Detect which cell encompasses the target text, then output its (X, Y) center coordinate. 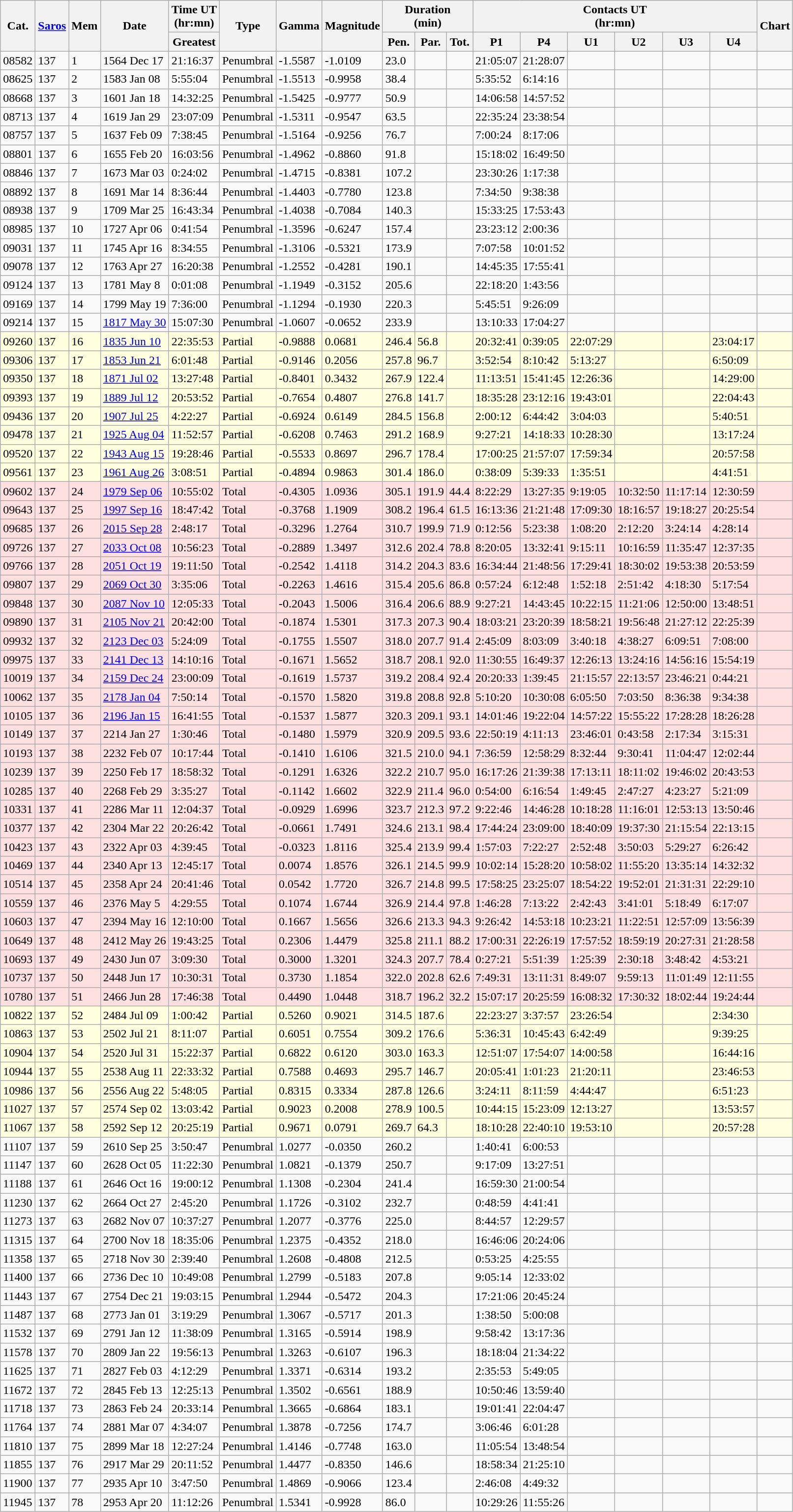
2484 Jul 09 (135, 1015)
20:11:52 (194, 1465)
10285 (18, 790)
241.4 (398, 1184)
71.9 (459, 528)
4:18:30 (686, 585)
-1.1949 (299, 285)
10331 (18, 809)
Pen. (398, 42)
32 (85, 641)
18:30:02 (639, 566)
19:52:01 (639, 884)
250.7 (398, 1165)
18:35:28 (497, 397)
3:50:47 (194, 1147)
5:23:38 (544, 528)
14:18:33 (544, 435)
7:22:27 (544, 847)
21:28:07 (544, 60)
7:50:14 (194, 697)
1.5507 (352, 641)
0:12:56 (497, 528)
23:30:26 (497, 173)
2250 Feb 17 (135, 772)
12:27:24 (194, 1446)
09478 (18, 435)
59 (85, 1147)
16:20:38 (194, 267)
21 (85, 435)
13:17:24 (734, 435)
-0.3776 (352, 1221)
U1 (591, 42)
2:48:17 (194, 528)
22:23:27 (497, 1015)
16 (85, 341)
39 (85, 772)
20:20:33 (497, 678)
10:58:02 (591, 866)
-0.0929 (299, 809)
319.8 (398, 697)
4:22:27 (194, 416)
17:44:24 (497, 828)
13:27:51 (544, 1165)
9:19:05 (591, 491)
0.0791 (352, 1127)
2935 Apr 10 (135, 1483)
5:55:04 (194, 79)
214.4 (431, 903)
11315 (18, 1240)
187.6 (431, 1015)
7:34:50 (497, 191)
09890 (18, 622)
2628 Oct 05 (135, 1165)
1.2764 (352, 528)
53 (85, 1034)
4:29:55 (194, 903)
2033 Oct 08 (135, 547)
2376 May 5 (135, 903)
63 (85, 1221)
260.2 (398, 1147)
11532 (18, 1333)
09169 (18, 304)
2141 Dec 13 (135, 660)
55 (85, 1071)
19:01:41 (497, 1408)
21:20:11 (591, 1071)
14:06:58 (497, 98)
0.6822 (299, 1053)
09306 (18, 360)
-0.9066 (352, 1483)
18:18:04 (497, 1352)
2:39:40 (194, 1259)
19:24:44 (734, 997)
13:56:39 (734, 922)
97.8 (459, 903)
Duration(min) (428, 17)
1.5877 (352, 716)
14 (85, 304)
22:40:10 (544, 1127)
Tot. (459, 42)
-0.6864 (352, 1408)
44 (85, 866)
17:04:27 (544, 323)
21:00:54 (544, 1184)
0:54:00 (497, 790)
23:20:39 (544, 622)
323.7 (398, 809)
70 (85, 1352)
17:30:32 (639, 997)
296.7 (398, 454)
17:00:25 (497, 454)
140.3 (398, 210)
16:44:16 (734, 1053)
2502 Jul 21 (135, 1034)
2574 Sep 02 (135, 1109)
3:37:57 (544, 1015)
14:32:25 (194, 98)
1961 Aug 26 (135, 472)
4:25:55 (544, 1259)
09561 (18, 472)
11625 (18, 1371)
10649 (18, 940)
10105 (18, 716)
19:18:27 (686, 510)
16:08:32 (591, 997)
0.7554 (352, 1034)
1.2608 (299, 1259)
4:49:32 (544, 1483)
2682 Nov 07 (135, 1221)
7:38:45 (194, 135)
10:22:15 (591, 604)
68 (85, 1315)
1889 Jul 12 (135, 397)
09214 (18, 323)
7:36:59 (497, 753)
09807 (18, 585)
2:12:20 (639, 528)
9 (85, 210)
66 (85, 1277)
20:57:58 (734, 454)
92.8 (459, 697)
91.4 (459, 641)
9:15:11 (591, 547)
183.1 (398, 1408)
2863 Feb 24 (135, 1408)
1:39:45 (544, 678)
12:50:00 (686, 604)
22:25:39 (734, 622)
64 (85, 1240)
-0.0652 (352, 323)
09436 (18, 416)
1.4479 (352, 940)
23:07:09 (194, 117)
74 (85, 1427)
2159 Dec 24 (135, 678)
14:46:28 (544, 809)
1.7720 (352, 884)
98.4 (459, 828)
214.5 (431, 866)
-0.2542 (299, 566)
163.3 (431, 1053)
42 (85, 828)
-0.2304 (352, 1184)
1.1909 (352, 510)
5:21:09 (734, 790)
-0.7780 (352, 191)
-1.4038 (299, 210)
284.5 (398, 416)
11:52:57 (194, 435)
20:27:31 (686, 940)
3:52:54 (497, 360)
8:44:57 (497, 1221)
20:25:59 (544, 997)
-0.4808 (352, 1259)
17:58:25 (497, 884)
09078 (18, 267)
4:41:41 (544, 1203)
15:23:09 (544, 1109)
9:05:14 (497, 1277)
-0.3296 (299, 528)
1.5341 (299, 1502)
1.1726 (299, 1203)
123.8 (398, 191)
301.4 (398, 472)
15:41:45 (544, 379)
8:34:55 (194, 247)
30 (85, 604)
1997 Sep 16 (135, 510)
0.2008 (352, 1109)
2178 Jan 04 (135, 697)
1.3665 (299, 1408)
1.8576 (352, 866)
46 (85, 903)
8:49:07 (591, 978)
10:44:15 (497, 1109)
1637 Feb 09 (135, 135)
6:12:48 (544, 585)
21:27:12 (686, 622)
2322 Apr 03 (135, 847)
2:34:30 (734, 1015)
0.3432 (352, 379)
09602 (18, 491)
-0.5717 (352, 1315)
97.2 (459, 809)
-0.2889 (299, 547)
2:30:18 (639, 959)
-0.1291 (299, 772)
6:00:53 (544, 1147)
3:19:29 (194, 1315)
322.2 (398, 772)
257.8 (398, 360)
61.5 (459, 510)
5:00:08 (544, 1315)
14:32:32 (734, 866)
7:03:50 (639, 697)
-1.1294 (299, 304)
-0.4305 (299, 491)
213.1 (431, 828)
3:24:11 (497, 1090)
24 (85, 491)
1:25:39 (591, 959)
0:39:05 (544, 341)
1:00:42 (194, 1015)
27 (85, 547)
0.2306 (299, 940)
213.9 (431, 847)
09124 (18, 285)
18:03:21 (497, 622)
213.3 (431, 922)
18:02:44 (686, 997)
93.6 (459, 734)
6:42:49 (591, 1034)
6:17:07 (734, 903)
23:00:09 (194, 678)
1:35:51 (591, 472)
22:35:53 (194, 341)
09932 (18, 641)
6:01:48 (194, 360)
0.7463 (352, 435)
12:33:02 (544, 1277)
0.2056 (352, 360)
16:49:50 (544, 154)
3:47:50 (194, 1483)
3:04:03 (591, 416)
8 (85, 191)
Gamma (299, 26)
-0.8350 (352, 1465)
13:53:57 (734, 1109)
1.4616 (352, 585)
206.6 (431, 604)
325.8 (398, 940)
9:26:42 (497, 922)
1 (85, 60)
P1 (497, 42)
11900 (18, 1483)
-0.7084 (352, 210)
10822 (18, 1015)
10:29:26 (497, 1502)
8:36:44 (194, 191)
2051 Oct 19 (135, 566)
8:10:42 (544, 360)
21:16:37 (194, 60)
196.2 (431, 997)
1.1308 (299, 1184)
2430 Jun 07 (135, 959)
2881 Mar 07 (135, 1427)
19:22:04 (544, 716)
11855 (18, 1465)
-1.5587 (299, 60)
1979 Sep 06 (135, 491)
10469 (18, 866)
1:17:38 (544, 173)
60 (85, 1165)
22:07:29 (591, 341)
-0.9958 (352, 79)
11:17:14 (686, 491)
324.3 (398, 959)
09726 (18, 547)
-1.5311 (299, 117)
11107 (18, 1147)
10:32:50 (639, 491)
1:49:45 (591, 790)
14:45:35 (497, 267)
3:48:42 (686, 959)
10:01:52 (544, 247)
2736 Dec 10 (135, 1277)
2286 Mar 11 (135, 809)
23:46:53 (734, 1071)
19:00:12 (194, 1184)
52 (85, 1015)
23:38:54 (544, 117)
1:43:56 (544, 285)
19 (85, 397)
-0.8381 (352, 173)
96.0 (459, 790)
9:22:46 (497, 809)
10:28:30 (591, 435)
95.0 (459, 772)
1817 May 30 (135, 323)
208.1 (431, 660)
12:02:44 (734, 753)
2466 Jun 28 (135, 997)
11:16:01 (639, 809)
2214 Jan 27 (135, 734)
0:57:24 (497, 585)
22:04:47 (544, 1408)
2538 Aug 11 (135, 1071)
11188 (18, 1184)
-0.1480 (299, 734)
1.2944 (299, 1296)
19:56:13 (194, 1352)
54 (85, 1053)
202.8 (431, 978)
15:18:02 (497, 154)
0.3334 (352, 1090)
0.4807 (352, 397)
1.2799 (299, 1277)
20:41:46 (194, 884)
0.8315 (299, 1090)
322.0 (398, 978)
U2 (639, 42)
4:12:29 (194, 1371)
U4 (734, 42)
1.6602 (352, 790)
11:04:47 (686, 753)
10:30:31 (194, 978)
23:26:54 (591, 1015)
0.4490 (299, 997)
2556 Aug 22 (135, 1090)
1.5006 (352, 604)
18:54:22 (591, 884)
-0.1410 (299, 753)
7 (85, 173)
63.5 (398, 117)
78 (85, 1502)
57 (85, 1109)
10:50:46 (497, 1390)
1.3067 (299, 1315)
1:38:50 (497, 1315)
5:39:33 (544, 472)
3:15:31 (734, 734)
13:24:16 (639, 660)
1.5301 (352, 622)
314.2 (398, 566)
10193 (18, 753)
44.4 (459, 491)
22 (85, 454)
8:17:06 (544, 135)
17:28:28 (686, 716)
75 (85, 1446)
18:26:28 (734, 716)
91.8 (398, 154)
2196 Jan 15 (135, 716)
13:17:36 (544, 1333)
10423 (18, 847)
18:35:06 (194, 1240)
08938 (18, 210)
4:23:27 (686, 790)
16:17:26 (497, 772)
11 (85, 247)
-0.9888 (299, 341)
10:56:23 (194, 547)
21:39:38 (544, 772)
76.7 (398, 135)
12:30:59 (734, 491)
20:25:54 (734, 510)
38.4 (398, 79)
1619 Jan 29 (135, 117)
100.5 (431, 1109)
201.3 (398, 1315)
19:56:48 (639, 622)
14:53:18 (544, 922)
15:07:17 (497, 997)
146.7 (431, 1071)
107.2 (398, 173)
88.2 (459, 940)
1799 May 19 (135, 304)
49 (85, 959)
20:57:28 (734, 1127)
10693 (18, 959)
14:43:45 (544, 604)
11:38:09 (194, 1333)
3:40:18 (591, 641)
4 (85, 117)
22:50:19 (497, 734)
0.9863 (352, 472)
3:06:46 (497, 1427)
199.9 (431, 528)
1601 Jan 18 (135, 98)
-0.9777 (352, 98)
18:59:19 (639, 940)
1871 Jul 02 (135, 379)
2358 Apr 24 (135, 884)
9:34:38 (734, 697)
-0.1930 (352, 304)
7:08:00 (734, 641)
2:00:36 (544, 229)
11443 (18, 1296)
2:00:12 (497, 416)
2:51:42 (639, 585)
Type (248, 26)
1.3371 (299, 1371)
35 (85, 697)
-0.1570 (299, 697)
4:41:51 (734, 472)
319.2 (398, 678)
269.7 (398, 1127)
2304 Mar 22 (135, 828)
13:50:46 (734, 809)
8:11:07 (194, 1034)
Contacts UT(hr:mn) (615, 17)
Cat. (18, 26)
14:00:58 (591, 1053)
10:45:43 (544, 1034)
1:57:03 (497, 847)
10:16:59 (639, 547)
202.4 (431, 547)
1907 Jul 25 (135, 416)
28 (85, 566)
17:53:43 (544, 210)
11027 (18, 1109)
1:01:23 (544, 1071)
2394 May 16 (135, 922)
-0.1537 (299, 716)
176.6 (431, 1034)
16:43:34 (194, 210)
1673 Mar 03 (135, 173)
92.4 (459, 678)
0.9021 (352, 1015)
276.8 (398, 397)
-0.1619 (299, 678)
48 (85, 940)
20:45:24 (544, 1296)
8:36:38 (686, 697)
8:22:29 (497, 491)
10 (85, 229)
326.1 (398, 866)
1.6106 (352, 753)
210.7 (431, 772)
188.9 (398, 1390)
326.9 (398, 903)
0.3730 (299, 978)
196.3 (398, 1352)
11487 (18, 1315)
2809 Jan 22 (135, 1352)
196.4 (431, 510)
1564 Dec 17 (135, 60)
10986 (18, 1090)
7:13:22 (544, 903)
1691 Mar 14 (135, 191)
12:11:55 (734, 978)
17:09:30 (591, 510)
17:55:41 (544, 267)
61 (85, 1184)
12:53:13 (686, 809)
10:02:14 (497, 866)
-0.0350 (352, 1147)
1:40:41 (497, 1147)
1.3263 (299, 1352)
6:51:23 (734, 1090)
246.4 (398, 341)
11578 (18, 1352)
0.6149 (352, 416)
90.4 (459, 622)
305.1 (398, 491)
-1.4715 (299, 173)
-0.6247 (352, 229)
2610 Sep 25 (135, 1147)
18:58:32 (194, 772)
26 (85, 528)
314.5 (398, 1015)
2015 Sep 28 (135, 528)
2520 Jul 31 (135, 1053)
3:50:03 (639, 847)
2718 Nov 30 (135, 1259)
6:26:42 (734, 847)
1.4118 (352, 566)
62.6 (459, 978)
0.1667 (299, 922)
210.0 (431, 753)
212.3 (431, 809)
2700 Nov 18 (135, 1240)
50.9 (398, 98)
13:35:14 (686, 866)
20:33:14 (194, 1408)
11:35:47 (686, 547)
17:46:38 (194, 997)
22:13:57 (639, 678)
20:05:41 (497, 1071)
1.0448 (352, 997)
1:52:18 (591, 585)
Greatest (194, 42)
220.3 (398, 304)
1.0277 (299, 1147)
Mem (85, 26)
11:22:51 (639, 922)
-0.5183 (352, 1277)
12:29:57 (544, 1221)
267.9 (398, 379)
15:22:37 (194, 1053)
1.5737 (352, 678)
-0.9256 (352, 135)
320.3 (398, 716)
56.8 (431, 341)
214.8 (431, 884)
09260 (18, 341)
10514 (18, 884)
12:26:13 (591, 660)
17 (85, 360)
233.9 (398, 323)
20:53:52 (194, 397)
13:32:41 (544, 547)
13:48:54 (544, 1446)
6:01:28 (544, 1427)
65 (85, 1259)
-0.1142 (299, 790)
23:23:12 (497, 229)
10:37:27 (194, 1221)
78.8 (459, 547)
1925 Aug 04 (135, 435)
4:38:27 (639, 641)
23.0 (398, 60)
15:55:22 (639, 716)
0:24:02 (194, 173)
69 (85, 1333)
1.5979 (352, 734)
29 (85, 585)
2791 Jan 12 (135, 1333)
209.1 (431, 716)
18:10:28 (497, 1127)
11067 (18, 1127)
190.1 (398, 267)
19:43:25 (194, 940)
0:53:25 (497, 1259)
83.6 (459, 566)
211.1 (431, 940)
19:37:30 (639, 828)
1.5656 (352, 922)
-0.5472 (352, 1296)
6:09:51 (686, 641)
318.0 (398, 641)
09520 (18, 454)
16:13:36 (497, 510)
U3 (686, 42)
12:26:36 (591, 379)
17:57:52 (591, 940)
5:10:20 (497, 697)
0.7588 (299, 1071)
36 (85, 716)
22:29:10 (734, 884)
2069 Oct 30 (135, 585)
67 (85, 1296)
-0.1671 (299, 660)
0.0542 (299, 884)
-0.1379 (352, 1165)
10603 (18, 922)
4:53:21 (734, 959)
5:29:27 (686, 847)
11:21:06 (639, 604)
22:18:20 (497, 285)
0:38:09 (497, 472)
-1.3106 (299, 247)
09350 (18, 379)
2 (85, 79)
22:26:19 (544, 940)
20:43:53 (734, 772)
40 (85, 790)
9:26:09 (544, 304)
1.3502 (299, 1390)
11718 (18, 1408)
2953 Apr 20 (135, 1502)
43 (85, 847)
34 (85, 678)
09848 (18, 604)
4:28:14 (734, 528)
14:57:22 (591, 716)
Date (135, 26)
09685 (18, 528)
16:03:56 (194, 154)
320.9 (398, 734)
315.4 (398, 585)
5:45:51 (497, 304)
1:30:46 (194, 734)
-1.4403 (299, 191)
22:33:32 (194, 1071)
23:04:17 (734, 341)
312.6 (398, 547)
Saros (52, 26)
5:18:49 (686, 903)
-1.0607 (299, 323)
309.2 (398, 1034)
22:35:24 (497, 117)
0:43:58 (639, 734)
09975 (18, 660)
17:13:11 (591, 772)
99.5 (459, 884)
1.3165 (299, 1333)
-0.5533 (299, 454)
0.5260 (299, 1015)
225.0 (398, 1221)
6:44:42 (544, 416)
50 (85, 978)
1.3497 (352, 547)
-0.1755 (299, 641)
1835 Jun 10 (135, 341)
-0.9928 (352, 1502)
11:12:26 (194, 1502)
2412 May 26 (135, 940)
11273 (18, 1221)
2917 Mar 29 (135, 1465)
0.8697 (352, 454)
10019 (18, 678)
-0.8401 (299, 379)
11945 (18, 1502)
77 (85, 1483)
12:05:33 (194, 604)
-0.7748 (352, 1446)
12 (85, 267)
10062 (18, 697)
10:30:08 (544, 697)
0:01:08 (194, 285)
99.9 (459, 866)
-0.5321 (352, 247)
2268 Feb 29 (135, 790)
5 (85, 135)
-0.2043 (299, 604)
2592 Sep 12 (135, 1127)
2232 Feb 07 (135, 753)
9:17:09 (497, 1165)
17:29:41 (591, 566)
174.7 (398, 1427)
326.6 (398, 922)
14:29:00 (734, 379)
Par. (431, 42)
7:49:31 (497, 978)
11:01:49 (686, 978)
-0.0661 (299, 828)
23:09:00 (544, 828)
-0.4894 (299, 472)
12:51:07 (497, 1053)
10944 (18, 1071)
1.3201 (352, 959)
16:41:55 (194, 716)
5:49:05 (544, 1371)
23:46:21 (686, 678)
-0.3152 (352, 285)
1.4869 (299, 1483)
18:58:21 (591, 622)
17:21:06 (497, 1296)
2:45:20 (194, 1203)
2:52:48 (591, 847)
9:30:41 (639, 753)
168.9 (431, 435)
2:35:53 (497, 1371)
08625 (18, 79)
291.2 (398, 435)
9:59:13 (639, 978)
-0.4352 (352, 1240)
11400 (18, 1277)
0.9023 (299, 1109)
76 (85, 1465)
21:48:56 (544, 566)
13:48:51 (734, 604)
191.9 (431, 491)
146.6 (398, 1465)
21:05:07 (497, 60)
212.5 (398, 1259)
0.6051 (299, 1034)
232.7 (398, 1203)
10559 (18, 903)
3:08:51 (194, 472)
-1.0109 (352, 60)
21:31:31 (686, 884)
9:39:25 (734, 1034)
193.2 (398, 1371)
18:47:42 (194, 510)
13:27:48 (194, 379)
207.3 (431, 622)
325.4 (398, 847)
0.3000 (299, 959)
2448 Jun 17 (135, 978)
1853 Jun 21 (135, 360)
3:41:01 (639, 903)
23 (85, 472)
18:11:02 (639, 772)
2845 Feb 13 (135, 1390)
13:59:40 (544, 1390)
1709 Mar 25 (135, 210)
10149 (18, 734)
56 (85, 1090)
8:03:09 (544, 641)
326.7 (398, 884)
96.7 (431, 360)
-0.9146 (299, 360)
-0.5914 (352, 1333)
21:28:58 (734, 940)
64.3 (431, 1127)
163.0 (398, 1446)
21:25:10 (544, 1465)
1.7491 (352, 828)
-0.6208 (299, 435)
6:50:09 (734, 360)
13 (85, 285)
1.6996 (352, 809)
2:45:09 (497, 641)
08582 (18, 60)
-0.7654 (299, 397)
20:42:00 (194, 622)
10780 (18, 997)
19:28:46 (194, 454)
211.4 (431, 790)
20:26:42 (194, 828)
11764 (18, 1427)
156.8 (431, 416)
18:16:57 (639, 510)
86.8 (459, 585)
73 (85, 1408)
19:53:38 (686, 566)
5:13:27 (591, 360)
20:32:41 (497, 341)
15:07:30 (194, 323)
308.2 (398, 510)
31 (85, 622)
10:23:21 (591, 922)
2123 Dec 03 (135, 641)
1.2077 (299, 1221)
78.4 (459, 959)
10737 (18, 978)
21:34:22 (544, 1352)
20:53:59 (734, 566)
287.8 (398, 1090)
12:37:35 (734, 547)
1.3878 (299, 1427)
94.1 (459, 753)
8:11:59 (544, 1090)
3:09:30 (194, 959)
14:01:46 (497, 716)
-1.3596 (299, 229)
208.8 (431, 697)
3:35:27 (194, 790)
10863 (18, 1034)
21:15:57 (591, 678)
51 (85, 997)
P4 (544, 42)
2087 Nov 10 (135, 604)
295.7 (398, 1071)
6 (85, 154)
09643 (18, 510)
22:13:15 (734, 828)
19:46:02 (686, 772)
93.1 (459, 716)
-0.6561 (352, 1390)
1.2375 (299, 1240)
0:27:21 (497, 959)
12:45:17 (194, 866)
12:57:09 (686, 922)
13:03:42 (194, 1109)
18:58:34 (497, 1465)
1727 Apr 06 (135, 229)
16:46:06 (497, 1240)
18 (85, 379)
1943 Aug 15 (135, 454)
-0.2263 (299, 585)
11810 (18, 1446)
10377 (18, 828)
21:15:54 (686, 828)
15:54:19 (734, 660)
1.0936 (352, 491)
47 (85, 922)
3 (85, 98)
1.6744 (352, 903)
2827 Feb 03 (135, 1371)
186.0 (431, 472)
11:05:54 (497, 1446)
72 (85, 1390)
17:00:31 (497, 940)
Chart (775, 26)
-0.8860 (352, 154)
19:53:10 (591, 1127)
92.0 (459, 660)
20 (85, 416)
0.0681 (352, 341)
11:55:20 (639, 866)
88.9 (459, 604)
10:55:02 (194, 491)
324.6 (398, 828)
1.8116 (352, 847)
32.2 (459, 997)
08757 (18, 135)
10904 (18, 1053)
99.4 (459, 847)
11:13:51 (497, 379)
-1.5425 (299, 98)
3:24:14 (686, 528)
2340 Apr 13 (135, 866)
5:51:39 (544, 959)
2899 Mar 18 (135, 1446)
0.9671 (299, 1127)
16:34:44 (497, 566)
0:48:59 (497, 1203)
-0.9547 (352, 117)
317.3 (398, 622)
19:43:01 (591, 397)
6:16:54 (544, 790)
2773 Jan 01 (135, 1315)
94.3 (459, 922)
1763 Apr 27 (135, 267)
0:44:21 (734, 678)
1.0821 (299, 1165)
17:54:07 (544, 1053)
10:49:08 (194, 1277)
1.4477 (299, 1465)
5:48:05 (194, 1090)
18:40:09 (591, 828)
11:30:55 (497, 660)
16:59:30 (497, 1184)
4:11:13 (544, 734)
20:24:06 (544, 1240)
2664 Oct 27 (135, 1203)
2105 Nov 21 (135, 622)
09393 (18, 397)
22:04:43 (734, 397)
1:46:28 (497, 903)
17:59:34 (591, 454)
310.7 (398, 528)
-0.3768 (299, 510)
23:25:07 (544, 884)
21:21:48 (544, 510)
141.7 (431, 397)
86.0 (398, 1502)
1.5820 (352, 697)
-0.0323 (299, 847)
208.4 (431, 678)
7:36:00 (194, 304)
7:00:24 (497, 135)
25 (85, 510)
2646 Oct 16 (135, 1184)
-1.4962 (299, 154)
316.4 (398, 604)
13:11:31 (544, 978)
0.1074 (299, 903)
08892 (18, 191)
08985 (18, 229)
4:44:47 (591, 1090)
-0.6314 (352, 1371)
1.4146 (299, 1446)
12:25:13 (194, 1390)
09031 (18, 247)
19:11:50 (194, 566)
15 (85, 323)
14:10:16 (194, 660)
11358 (18, 1259)
-1.5513 (299, 79)
122.4 (431, 379)
3:35:06 (194, 585)
5:17:54 (734, 585)
12:04:37 (194, 809)
1.6326 (352, 772)
13:27:35 (544, 491)
08668 (18, 98)
4:34:07 (194, 1427)
62 (85, 1203)
23:12:16 (544, 397)
2:46:08 (497, 1483)
71 (85, 1371)
12:58:29 (544, 753)
0.4693 (352, 1071)
Magnitude (352, 26)
1:08:20 (591, 528)
08801 (18, 154)
278.9 (398, 1109)
9:38:38 (544, 191)
21:57:07 (544, 454)
11230 (18, 1203)
6:14:16 (544, 79)
15:28:20 (544, 866)
-0.6107 (352, 1352)
4:39:45 (194, 847)
0:41:54 (194, 229)
-0.6924 (299, 416)
322.9 (398, 790)
178.4 (431, 454)
209.5 (431, 734)
303.0 (398, 1053)
173.9 (398, 247)
33 (85, 660)
218.0 (398, 1240)
11:55:26 (544, 1502)
198.9 (398, 1333)
08846 (18, 173)
11672 (18, 1390)
2:42:43 (591, 903)
1781 May 8 (135, 285)
1745 Apr 16 (135, 247)
0.0074 (299, 866)
5:24:09 (194, 641)
1.5652 (352, 660)
38 (85, 753)
157.4 (398, 229)
13:10:33 (497, 323)
16:49:37 (544, 660)
5:40:51 (734, 416)
-1.2552 (299, 267)
15:33:25 (497, 210)
58 (85, 1127)
-1.5164 (299, 135)
6:05:50 (591, 697)
-0.4281 (352, 267)
321.5 (398, 753)
2:47:27 (639, 790)
45 (85, 884)
1.1854 (352, 978)
14:56:16 (686, 660)
08713 (18, 117)
23:46:01 (591, 734)
5:35:52 (497, 79)
10:18:28 (591, 809)
1655 Feb 20 (135, 154)
-0.1874 (299, 622)
37 (85, 734)
20:25:19 (194, 1127)
09766 (18, 566)
11147 (18, 1165)
9:58:42 (497, 1333)
2754 Dec 21 (135, 1296)
10:17:44 (194, 753)
123.4 (398, 1483)
126.6 (431, 1090)
-0.7256 (352, 1427)
2:17:34 (686, 734)
10239 (18, 772)
14:57:52 (544, 98)
1583 Jan 08 (135, 79)
12:13:27 (591, 1109)
19:03:15 (194, 1296)
-0.3102 (352, 1203)
0.6120 (352, 1053)
41 (85, 809)
8:32:44 (591, 753)
11:22:30 (194, 1165)
207.8 (398, 1277)
5:36:31 (497, 1034)
Time UT(hr:mn) (194, 17)
12:10:00 (194, 922)
7:07:58 (497, 247)
8:20:05 (497, 547)
